Identify which cell holds the provided text, then report its [X, Y] central coordinate. 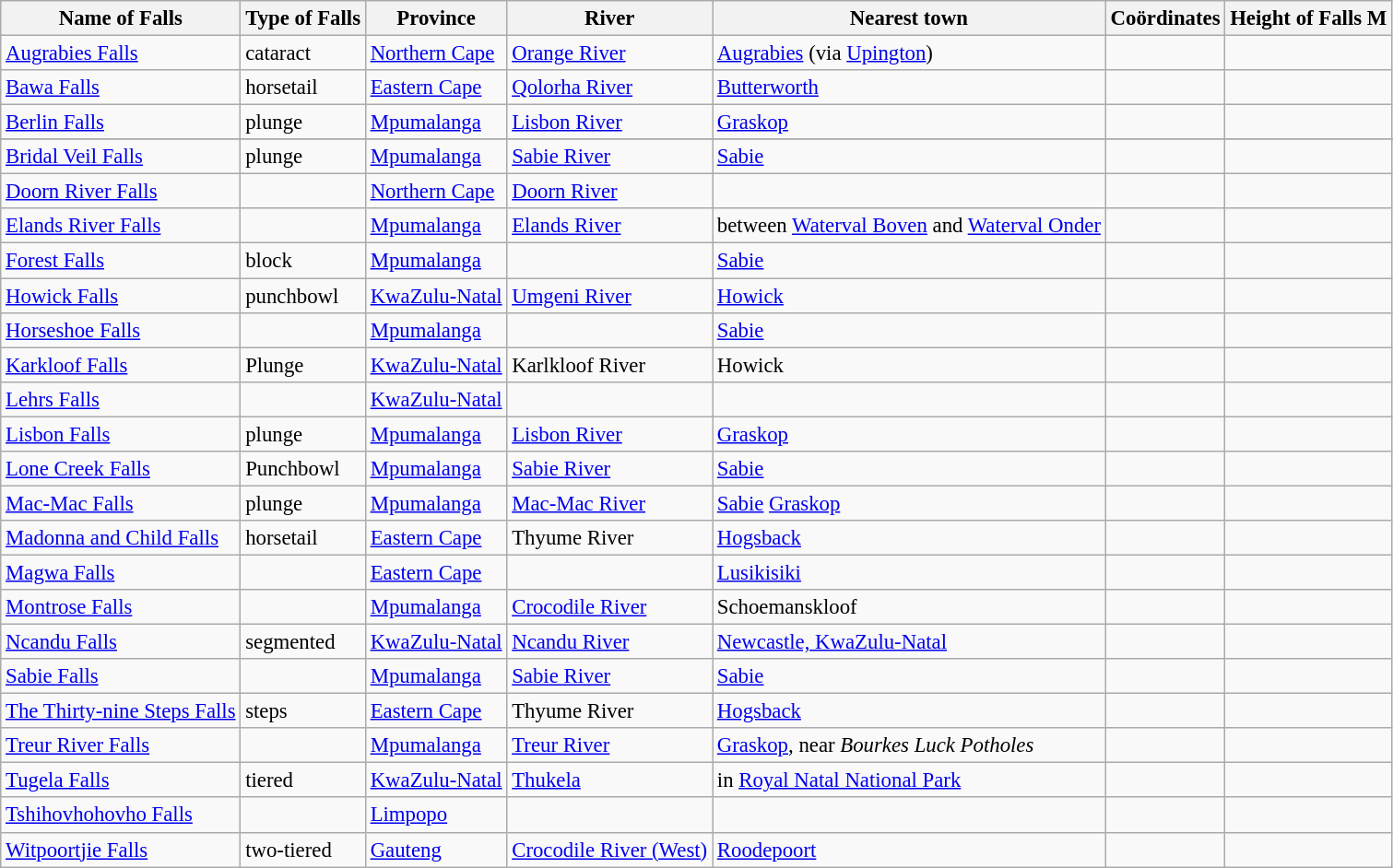
Horseshoe Falls [121, 330]
Magwa Falls [121, 572]
Crocodile River (West) [610, 850]
Punchbowl [302, 469]
Orange River [610, 53]
Ncandu River [610, 642]
two-tiered [302, 850]
Treur River [610, 745]
Mac-Mac River [610, 503]
Doorn River Falls [121, 192]
Lehrs Falls [121, 399]
Lisbon Falls [121, 434]
Sabie Falls [121, 676]
Sabie Graskop [909, 503]
Elands River [610, 226]
Augrabies Falls [121, 53]
Plunge [302, 365]
Province [436, 18]
Karlkloof River [610, 365]
Crocodile River [610, 607]
Name of Falls [121, 18]
Newcastle, KwaZulu-Natal [909, 642]
Tugela Falls [121, 780]
Coördinates [1165, 18]
Berlin Falls [121, 123]
Roodepoort [909, 850]
Nearest town [909, 18]
between Waterval Boven and Waterval Onder [909, 226]
Karkloof Falls [121, 365]
Graskop, near Bourkes Luck Potholes [909, 745]
Mac-Mac Falls [121, 503]
Schoemanskloof [909, 607]
Elands River Falls [121, 226]
Tshihovhohovho Falls [121, 815]
River [610, 18]
Umgeni River [610, 296]
Treur River Falls [121, 745]
cataract [302, 53]
Butterworth [909, 88]
Type of Falls [302, 18]
Bawa Falls [121, 88]
Qolorha River [610, 88]
The Thirty-nine Steps Falls [121, 711]
Height of Falls M [1309, 18]
Witpoortjie Falls [121, 850]
tiered [302, 780]
block [302, 261]
Augrabies (via Upington) [909, 53]
Forest Falls [121, 261]
in Royal Natal National Park [909, 780]
Lone Creek Falls [121, 469]
Howick Falls [121, 296]
Ncandu Falls [121, 642]
Thukela [610, 780]
Bridal Veil Falls [121, 157]
Madonna and Child Falls [121, 538]
Gauteng [436, 850]
steps [302, 711]
Limpopo [436, 815]
Montrose Falls [121, 607]
Doorn River [610, 192]
Lusikisiki [909, 572]
punchbowl [302, 296]
segmented [302, 642]
